Scan for the cell matching the given text and deliver its (x, y) coordinate at center. 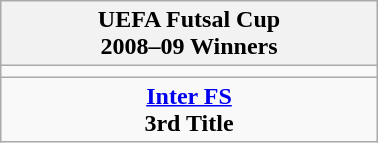
Inter FS3rd Title (189, 110)
UEFA Futsal Cup2008–09 Winners (189, 34)
